Provide the (x, y) coordinate of the cell's center where the given text is located.  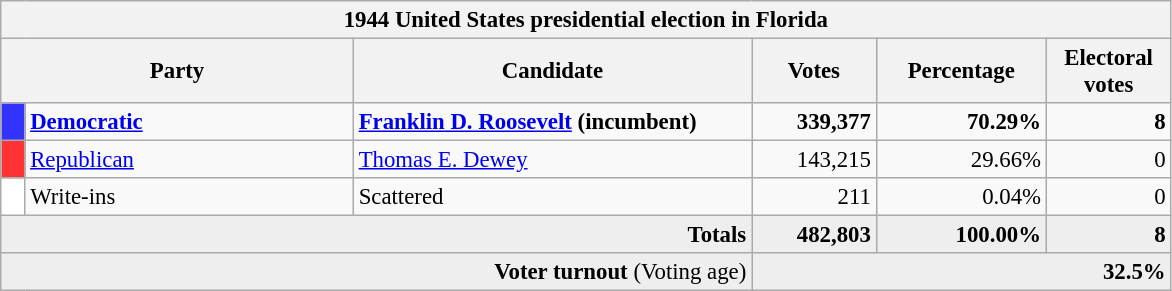
Write-ins (189, 197)
Electoral votes (1108, 72)
482,803 (814, 235)
Republican (189, 160)
Franklin D. Roosevelt (incumbent) (552, 122)
Democratic (189, 122)
Party (178, 72)
1944 United States presidential election in Florida (586, 20)
70.29% (961, 122)
211 (814, 197)
Totals (376, 235)
100.00% (961, 235)
0.04% (961, 197)
Thomas E. Dewey (552, 160)
Percentage (961, 72)
Candidate (552, 72)
29.66% (961, 160)
Scattered (552, 197)
143,215 (814, 160)
Votes (814, 72)
339,377 (814, 122)
